Scan for the cell matching the given text and deliver its [x, y] coordinate at center. 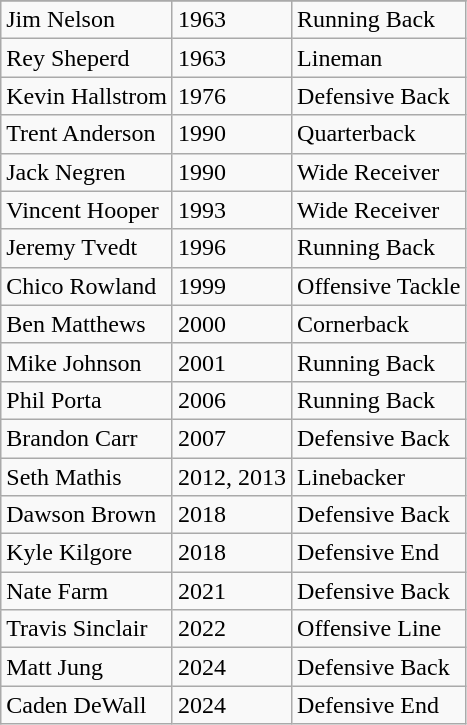
1993 [232, 210]
Matt Jung [87, 667]
Vincent Hooper [87, 210]
Dawson Brown [87, 515]
Phil Porta [87, 400]
Caden DeWall [87, 705]
2022 [232, 629]
Linebacker [379, 477]
Rey Sheperd [87, 58]
Kyle Kilgore [87, 553]
Lineman [379, 58]
2007 [232, 438]
2000 [232, 324]
2006 [232, 400]
2001 [232, 362]
Quarterback [379, 134]
Ben Matthews [87, 324]
Offensive Tackle [379, 286]
Seth Mathis [87, 477]
Kevin Hallstrom [87, 96]
Jim Nelson [87, 20]
2021 [232, 591]
Nate Farm [87, 591]
Brandon Carr [87, 438]
Mike Johnson [87, 362]
1996 [232, 248]
1976 [232, 96]
1999 [232, 286]
Trent Anderson [87, 134]
2012, 2013 [232, 477]
Jack Negren [87, 172]
Chico Rowland [87, 286]
Travis Sinclair [87, 629]
Cornerback [379, 324]
Jeremy Tvedt [87, 248]
Offensive Line [379, 629]
